Capture the cell that displays the provided text and extract its (x, y) central coordinate. 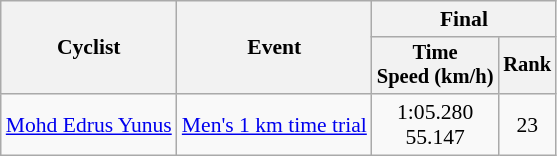
Event (274, 48)
Men's 1 km time trial (274, 124)
1:05.28055.147 (436, 124)
23 (527, 124)
Cyclist (89, 48)
Mohd Edrus Yunus (89, 124)
Final (464, 19)
Rank (527, 66)
TimeSpeed (km/h) (436, 66)
